Return [X, Y] of the center of cell containing provided text 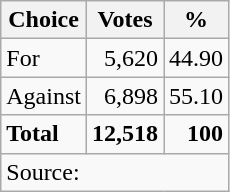
6,898 [124, 96]
Choice [44, 20]
5,620 [124, 58]
55.10 [196, 96]
% [196, 20]
Votes [124, 20]
100 [196, 134]
44.90 [196, 58]
Against [44, 96]
12,518 [124, 134]
Total [44, 134]
For [44, 58]
Source: [115, 172]
